Search for the cell housing the specified text and yield its [X, Y] center coordinate. 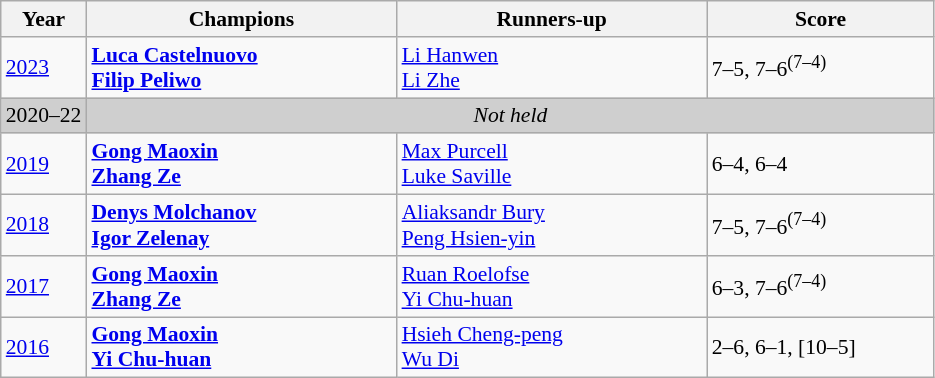
2018 [44, 226]
6–3, 7–6(7–4) [821, 286]
Runners-up [552, 19]
Year [44, 19]
Hsieh Cheng-peng Wu Di [552, 348]
Gong Maoxin Yi Chu-huan [241, 348]
Aliaksandr Bury Peng Hsien-yin [552, 226]
2023 [44, 68]
Li Hanwen Li Zhe [552, 68]
6–4, 6–4 [821, 164]
Score [821, 19]
2016 [44, 348]
Champions [241, 19]
Not held [510, 116]
Denys Molchanov Igor Zelenay [241, 226]
2020–22 [44, 116]
Luca Castelnuovo Filip Peliwo [241, 68]
Max Purcell Luke Saville [552, 164]
Ruan Roelofse Yi Chu-huan [552, 286]
2019 [44, 164]
2–6, 6–1, [10–5] [821, 348]
2017 [44, 286]
